Find where the given text appears and provide that cell's center as [X, Y] coordinate. 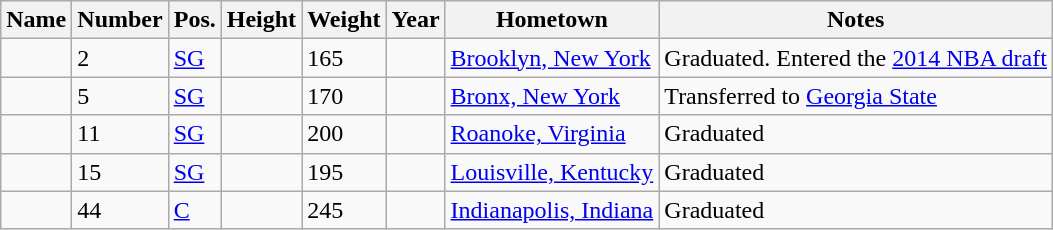
Notes [856, 20]
245 [344, 210]
2 [120, 58]
200 [344, 134]
Indianapolis, Indiana [552, 210]
Number [120, 20]
Brooklyn, New York [552, 58]
170 [344, 96]
44 [120, 210]
Hometown [552, 20]
Year [416, 20]
Graduated. Entered the 2014 NBA draft [856, 58]
Height [261, 20]
Roanoke, Virginia [552, 134]
195 [344, 172]
Bronx, New York [552, 96]
165 [344, 58]
Transferred to Georgia State [856, 96]
5 [120, 96]
11 [120, 134]
Pos. [194, 20]
Name [36, 20]
Weight [344, 20]
C [194, 210]
15 [120, 172]
Louisville, Kentucky [552, 172]
